Extract the (x, y) coordinate from the center of the cell holding the provided text.  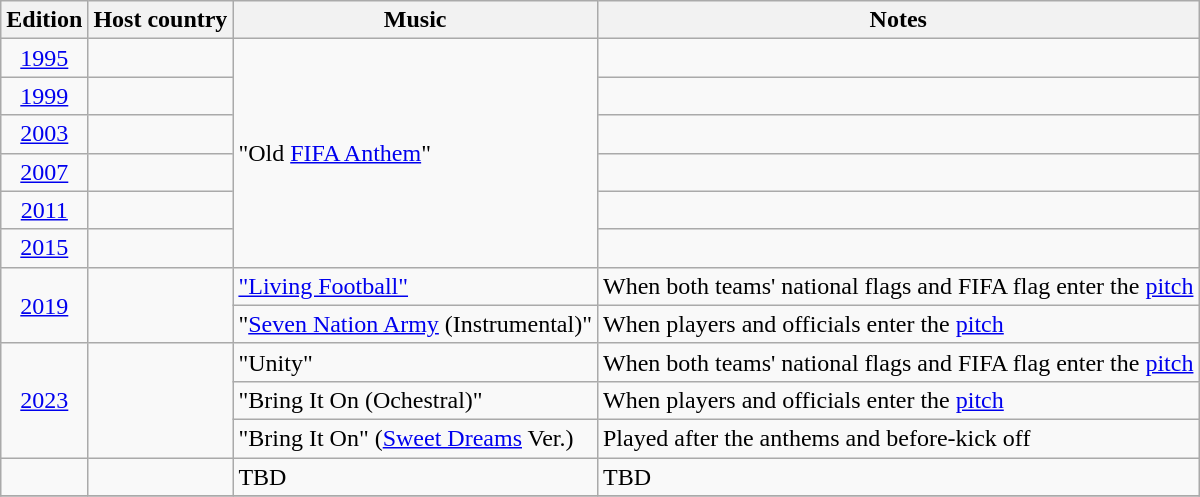
"Bring It On" (Sweet Dreams Ver.) (416, 438)
Host country (160, 20)
1999 (44, 96)
Notes (898, 20)
2019 (44, 305)
Edition (44, 20)
1995 (44, 58)
"Living Football" (416, 286)
2015 (44, 248)
"Unity" (416, 362)
2003 (44, 134)
"Bring It On (Ochestral)" (416, 400)
2023 (44, 400)
2007 (44, 172)
2011 (44, 210)
"Seven Nation Army (Instrumental)" (416, 324)
Played after the anthems and before-kick off (898, 438)
"Old FIFA Anthem" (416, 153)
Music (416, 20)
